Scan for the cell matching the given text and deliver its (X, Y) coordinate at center. 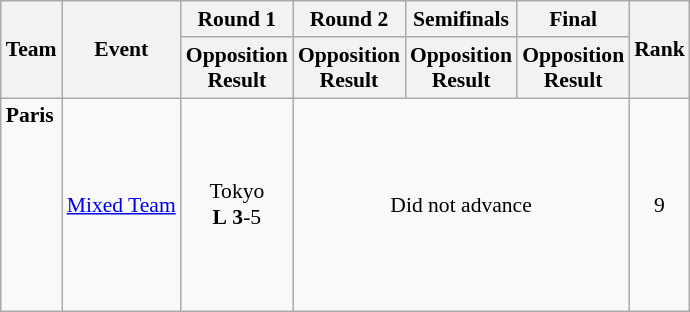
Team (32, 50)
Mixed Team (122, 205)
Semifinals (461, 19)
Round 1 (237, 19)
Did not advance (461, 205)
Tokyo L 3-5 (237, 205)
Event (122, 50)
9 (660, 205)
Final (573, 19)
Round 2 (349, 19)
Rank (660, 50)
Paris (32, 205)
